Identify which cell holds the provided text, then report its [x, y] central coordinate. 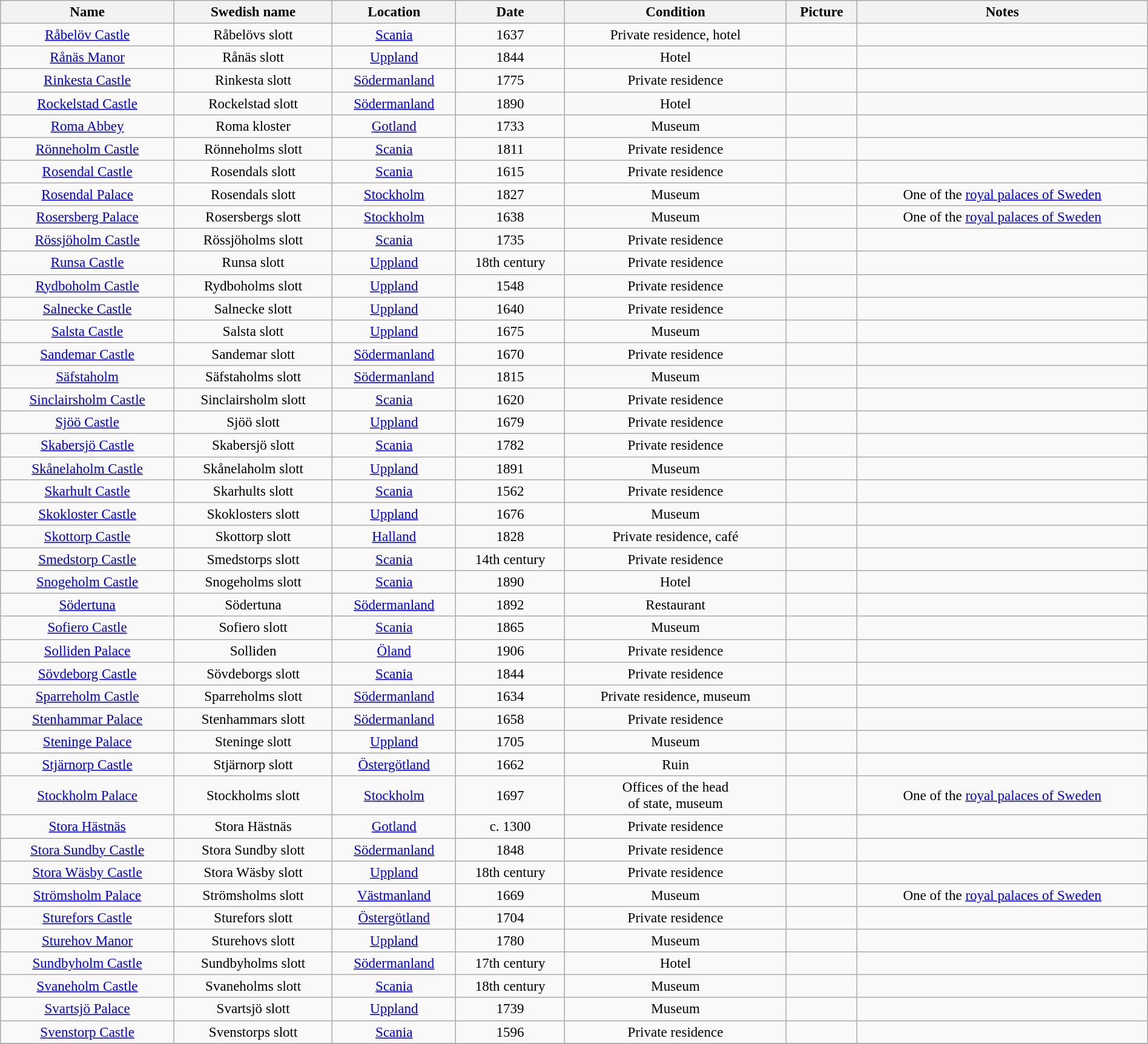
Sjöö slott [253, 422]
1658 [510, 719]
Skarhult Castle [87, 491]
Sandemar slott [253, 354]
Private residence, café [676, 537]
Sövdeborgs slott [253, 674]
Steninge slott [253, 742]
1669 [510, 895]
Rånäs slott [253, 57]
Råbelöv Castle [87, 35]
Stora Wäsby Castle [87, 873]
Skottorp Castle [87, 537]
Name [87, 12]
1705 [510, 742]
Offices of the head of state, museum [676, 795]
Stora Sundby slott [253, 850]
Rössjöholms slott [253, 240]
1780 [510, 941]
Private residence, hotel [676, 35]
Svaneholm Castle [87, 987]
Stora Sundby Castle [87, 850]
Säfstaholms slott [253, 377]
Roma Abbey [87, 126]
14th century [510, 560]
Sturefors slott [253, 918]
Sövdeborg Castle [87, 674]
Stenhammar Palace [87, 719]
1815 [510, 377]
1891 [510, 468]
1704 [510, 918]
Salnecke slott [253, 309]
Stora Wäsby slott [253, 873]
Location [394, 12]
1848 [510, 850]
Smedstorp Castle [87, 560]
1640 [510, 309]
Rydboholm Castle [87, 286]
Salnecke Castle [87, 309]
1739 [510, 1010]
Skånelaholm Castle [87, 468]
Sparreholm Castle [87, 697]
Svartsjö Palace [87, 1010]
Runsa Castle [87, 263]
Sturehov Manor [87, 941]
Sandemar Castle [87, 354]
1562 [510, 491]
Rössjöholm Castle [87, 240]
Rönneholms slott [253, 149]
Solliden [253, 651]
Notes [1002, 12]
Sturefors Castle [87, 918]
Sturehovs slott [253, 941]
Rönneholm Castle [87, 149]
Swedish name [253, 12]
Rosersberg Palace [87, 217]
Ruin [676, 765]
Salsta slott [253, 332]
Steninge Palace [87, 742]
1620 [510, 400]
Salsta Castle [87, 332]
Skoklosters slott [253, 514]
1615 [510, 172]
1782 [510, 445]
Roma kloster [253, 126]
Rydboholms slott [253, 286]
Sinclairsholm slott [253, 400]
Säfstaholm [87, 377]
Rockelstad slott [253, 103]
1735 [510, 240]
1828 [510, 537]
Sjöö Castle [87, 422]
Snogeholm Castle [87, 582]
1865 [510, 628]
Stockholm Palace [87, 795]
1634 [510, 697]
Rosersbergs slott [253, 217]
1637 [510, 35]
1697 [510, 795]
Halland [394, 537]
Sundbyholm Castle [87, 964]
1662 [510, 765]
Stenhammars slott [253, 719]
Skabersjö Castle [87, 445]
1811 [510, 149]
Picture [822, 12]
Sofiero slott [253, 628]
17th century [510, 964]
Strömsholm Palace [87, 895]
Private residence, museum [676, 697]
Rosendal Palace [87, 195]
Date [510, 12]
Skottorp slott [253, 537]
Runsa slott [253, 263]
1679 [510, 422]
1906 [510, 651]
Sinclairsholm Castle [87, 400]
Sundbyholms slott [253, 964]
Svartsjö slott [253, 1010]
Solliden Palace [87, 651]
Rinkesta Castle [87, 80]
1676 [510, 514]
Sofiero Castle [87, 628]
1827 [510, 195]
Rånäs Manor [87, 57]
Svaneholms slott [253, 987]
c. 1300 [510, 827]
1548 [510, 286]
Snogeholms slott [253, 582]
Condition [676, 12]
Öland [394, 651]
Stjärnorp Castle [87, 765]
Strömsholms slott [253, 895]
1596 [510, 1032]
Svenstorp Castle [87, 1032]
1775 [510, 80]
Svenstorps slott [253, 1032]
Rinkesta slott [253, 80]
Västmanland [394, 895]
Stockholms slott [253, 795]
Rockelstad Castle [87, 103]
Skånelaholm slott [253, 468]
Råbelövs slott [253, 35]
Restaurant [676, 605]
Stjärnorp slott [253, 765]
1733 [510, 126]
Skarhults slott [253, 491]
Skokloster Castle [87, 514]
1638 [510, 217]
1675 [510, 332]
1892 [510, 605]
1670 [510, 354]
Sparreholms slott [253, 697]
Smedstorps slott [253, 560]
Rosendal Castle [87, 172]
Skabersjö slott [253, 445]
